Scan for the cell matching the given text and deliver its (X, Y) coordinate at center. 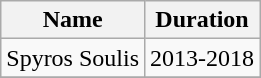
Spyros Soulis (73, 58)
Duration (202, 20)
2013-2018 (202, 58)
Name (73, 20)
